For the text-containing cell, return its midpoint in (X, Y) coordinate format. 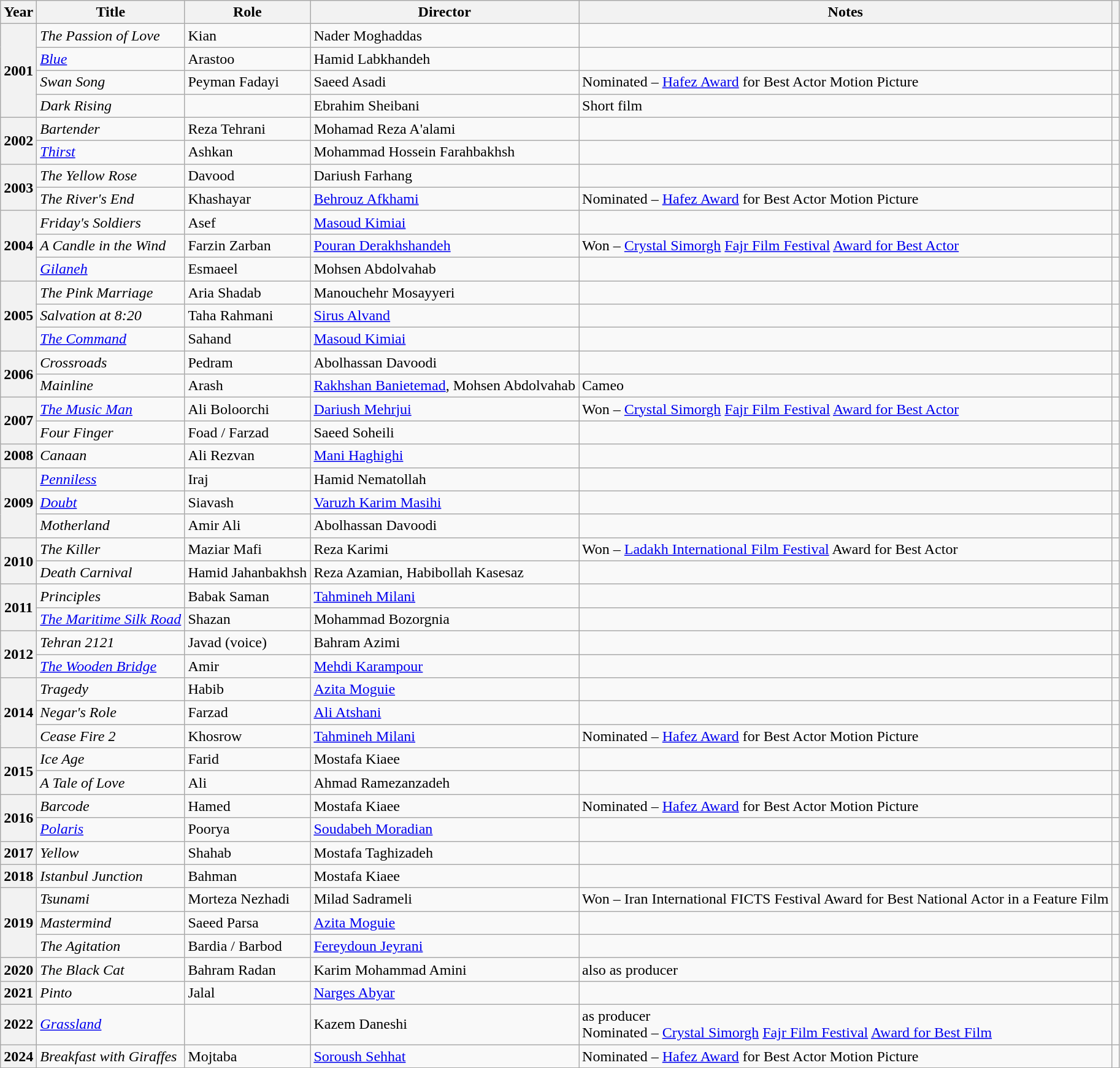
Negar's Role (110, 713)
Mojtaba (248, 1056)
Dark Rising (110, 106)
Role (248, 12)
Istanbul Junction (110, 876)
Principles (110, 596)
Reza Karimi (445, 549)
Amir Ali (248, 526)
2016 (18, 818)
2006 (18, 374)
Davood (248, 175)
The Command (110, 339)
Farzad (248, 713)
Aria Shadab (248, 293)
Ice Age (110, 759)
Mohsen Abdolvahab (445, 269)
Gilaneh (110, 269)
The Agitation (110, 946)
Farid (248, 759)
Habib (248, 690)
Pouran Derakhshandeh (445, 245)
A Candle in the Wind (110, 245)
Friday's Soldiers (110, 222)
Blue (110, 59)
Title (110, 12)
Bahram Radan (248, 969)
2009 (18, 502)
2004 (18, 245)
Canaan (110, 456)
Shahab (248, 853)
2021 (18, 993)
Ebrahim Sheibani (445, 106)
Taha Rahmani (248, 316)
Bardia / Barbod (248, 946)
Mastermind (110, 923)
The Music Man (110, 409)
A Tale of Love (110, 783)
Salvation at 8:20 (110, 316)
2001 (18, 71)
2003 (18, 187)
Saeed Soheili (445, 432)
Rakhshan Banietemad, Mohsen Abdolvahab (445, 386)
Penniless (110, 479)
Soudabeh Moradian (445, 829)
Sirus Alvand (445, 316)
Motherland (110, 526)
Maziar Mafi (248, 549)
Thirst (110, 152)
Morteza Nezhadi (248, 899)
Reza Tehrani (248, 129)
Ali Atshani (445, 713)
Breakfast with Giraffes (110, 1056)
2018 (18, 876)
2010 (18, 561)
Mostafa Taghizadeh (445, 853)
Hamed (248, 806)
Hamid Jahanbakhsh (248, 572)
Arastoo (248, 59)
The Maritime Silk Road (110, 619)
Swan Song (110, 82)
Doubt (110, 502)
Arash (248, 386)
Barcode (110, 806)
Mainline (110, 386)
Bahman (248, 876)
Khashayar (248, 199)
Javad (voice) (248, 642)
Dariush Mehrjui (445, 409)
Dariush Farhang (445, 175)
Fereydoun Jeyrani (445, 946)
Asef (248, 222)
Director (445, 12)
2002 (18, 140)
The Yellow Rose (110, 175)
Mohammad Hossein Farahbakhsh (445, 152)
Year (18, 12)
Siavash (248, 502)
Kazem Daneshi (445, 1024)
2024 (18, 1056)
Short film (845, 106)
Soroush Sehhat (445, 1056)
also as producer (845, 969)
Yellow (110, 853)
2011 (18, 607)
Khosrow (248, 736)
Karim Mohammad Amini (445, 969)
Crossroads (110, 363)
Ali Rezvan (248, 456)
Esmaeel (248, 269)
Tehran 2121 (110, 642)
The Black Cat (110, 969)
The Wooden Bridge (110, 666)
Hamid Nematollah (445, 479)
Mohamad Reza A'alami (445, 129)
Tragedy (110, 690)
Hamid Labkhandeh (445, 59)
Ashkan (248, 152)
2008 (18, 456)
Shazan (248, 619)
Behrouz Afkhami (445, 199)
Pedram (248, 363)
Ali Boloorchi (248, 409)
Varuzh Karim Masihi (445, 502)
Peyman Fadayi (248, 82)
Mani Haghighi (445, 456)
Milad Sadrameli (445, 899)
Narges Abyar (445, 993)
2020 (18, 969)
2015 (18, 771)
2012 (18, 654)
as producerNominated – Crystal Simorgh Fajr Film Festival Award for Best Film (845, 1024)
The Pink Marriage (110, 293)
The Killer (110, 549)
Saeed Parsa (248, 923)
Pinto (110, 993)
Won – Ladakh International Film Festival Award for Best Actor (845, 549)
Manouchehr Mosayyeri (445, 293)
Cameo (845, 386)
Grassland (110, 1024)
Jalal (248, 993)
Farzin Zarban (248, 245)
Kian (248, 36)
Tsunami (110, 899)
Poorya (248, 829)
2022 (18, 1024)
Amir (248, 666)
Reza Azamian, Habibollah Kasesaz (445, 572)
2017 (18, 853)
Ahmad Ramezanzadeh (445, 783)
Four Finger (110, 432)
Nader Moghaddas (445, 36)
Cease Fire 2 (110, 736)
The River's End (110, 199)
2019 (18, 923)
Foad / Farzad (248, 432)
Mehdi Karampour (445, 666)
Won – Iran International FICTS Festival Award for Best National Actor in a Feature Film (845, 899)
Iraj (248, 479)
Death Carnival (110, 572)
2014 (18, 713)
2005 (18, 316)
Bartender (110, 129)
2007 (18, 421)
Bahram Azimi (445, 642)
Ali (248, 783)
Babak Saman (248, 596)
Saeed Asadi (445, 82)
Sahand (248, 339)
Mohammad Bozorgnia (445, 619)
Notes (845, 12)
The Passion of Love (110, 36)
Polaris (110, 829)
